Scan for the cell matching the given text and deliver its [X, Y] coordinate at center. 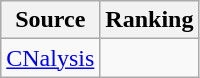
CNalysis [50, 58]
Source [50, 20]
Ranking [150, 20]
